For the text-containing cell, return its midpoint in [x, y] coordinate format. 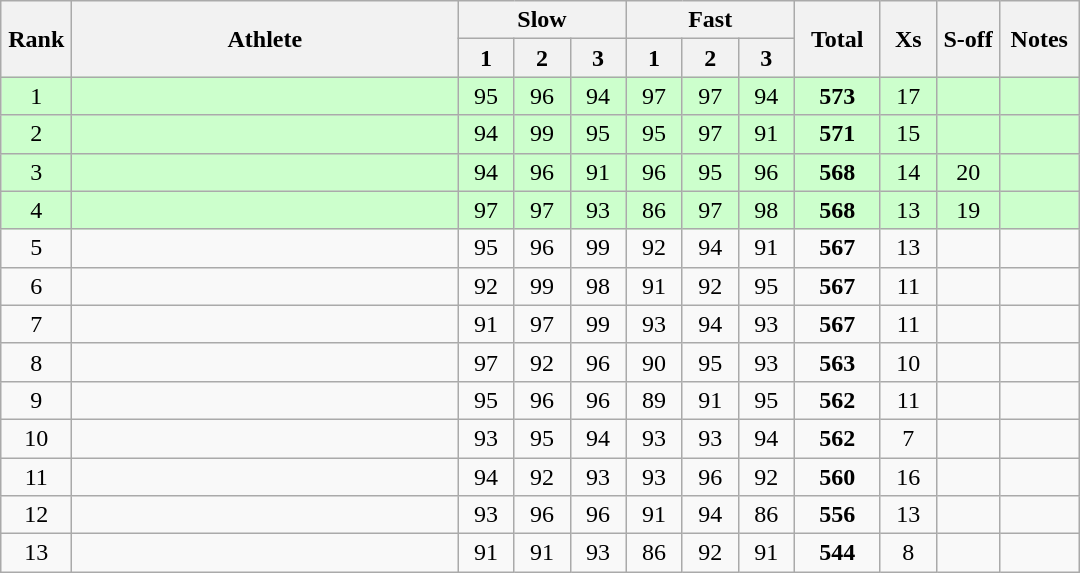
Xs [908, 39]
89 [654, 400]
Total [837, 39]
19 [968, 210]
16 [908, 477]
S-off [968, 39]
20 [968, 172]
Fast [710, 20]
Notes [1040, 39]
9 [36, 400]
571 [837, 134]
573 [837, 96]
12 [36, 515]
560 [837, 477]
90 [654, 362]
Athlete [265, 39]
563 [837, 362]
544 [837, 553]
17 [908, 96]
Slow [542, 20]
Rank [36, 39]
4 [36, 210]
556 [837, 515]
6 [36, 286]
14 [908, 172]
5 [36, 248]
15 [908, 134]
